Search for the cell housing the specified text and yield its [x, y] center coordinate. 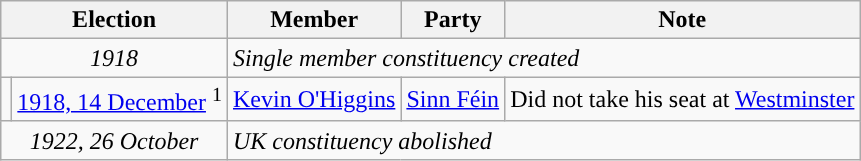
Election [114, 20]
Single member constituency created [543, 58]
Member [314, 20]
Sinn Féin [453, 100]
UK constituency abolished [543, 140]
Party [453, 20]
1918, 14 December 1 [120, 100]
Note [682, 20]
1918 [114, 58]
Did not take his seat at Westminster [682, 100]
1922, 26 October [114, 140]
Kevin O'Higgins [314, 100]
